Return (x, y) of the center of cell containing provided text 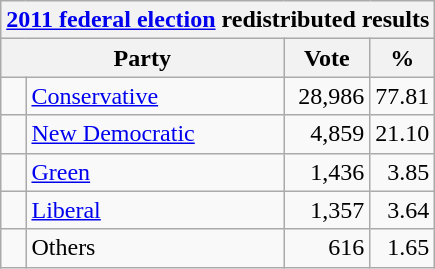
1,357 (327, 210)
2011 federal election redistributed results (218, 20)
3.85 (402, 172)
Others (155, 248)
Conservative (155, 96)
21.10 (402, 134)
28,986 (327, 96)
New Democratic (155, 134)
1.65 (402, 248)
Liberal (155, 210)
% (402, 58)
616 (327, 248)
Vote (327, 58)
4,859 (327, 134)
Party (142, 58)
77.81 (402, 96)
Green (155, 172)
3.64 (402, 210)
1,436 (327, 172)
